Capture the cell that displays the provided text and extract its [x, y] central coordinate. 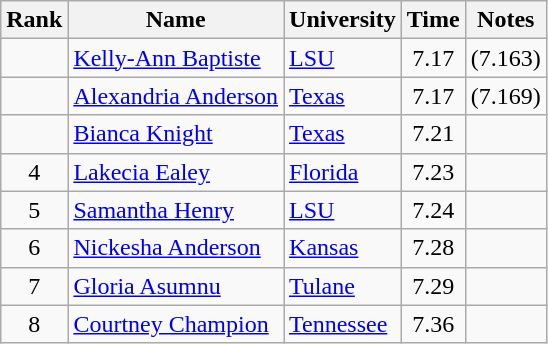
Lakecia Ealey [176, 172]
(7.169) [506, 96]
Tulane [343, 286]
Kelly-Ann Baptiste [176, 58]
Bianca Knight [176, 134]
University [343, 20]
7.23 [433, 172]
Kansas [343, 248]
7.21 [433, 134]
Florida [343, 172]
(7.163) [506, 58]
Courtney Champion [176, 324]
7.24 [433, 210]
Tennessee [343, 324]
Gloria Asumnu [176, 286]
4 [34, 172]
Nickesha Anderson [176, 248]
Notes [506, 20]
Samantha Henry [176, 210]
7.28 [433, 248]
Name [176, 20]
5 [34, 210]
7.29 [433, 286]
6 [34, 248]
Rank [34, 20]
7 [34, 286]
7.36 [433, 324]
Time [433, 20]
8 [34, 324]
Alexandria Anderson [176, 96]
